Locate the cell with the specified text and output its (X, Y) center coordinate. 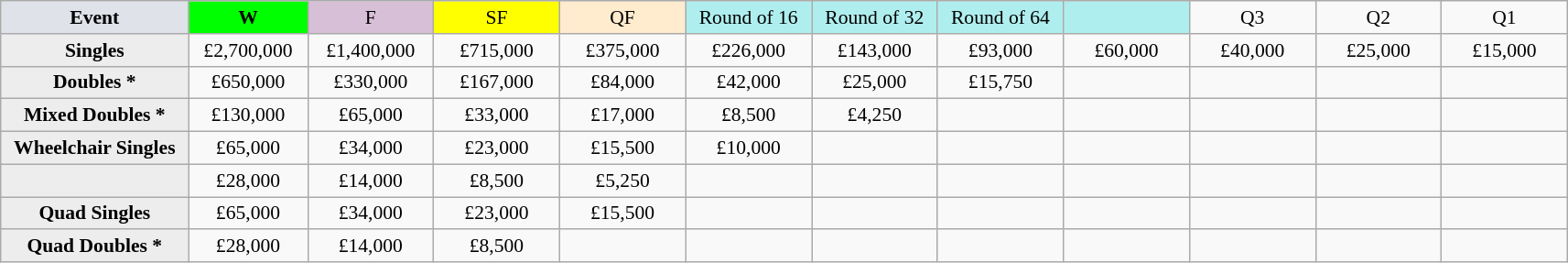
F (371, 17)
Quad Singles (95, 214)
£42,000 (749, 82)
£60,000 (1127, 50)
£33,000 (497, 115)
£650,000 (248, 82)
£40,000 (1252, 50)
£715,000 (497, 50)
£375,000 (622, 50)
Quad Doubles * (95, 247)
£84,000 (622, 82)
Mixed Doubles * (95, 115)
Wheelchair Singles (95, 148)
£10,000 (749, 148)
£4,250 (874, 115)
Round of 16 (749, 17)
£17,000 (622, 115)
Event (95, 17)
£93,000 (1000, 50)
Q1 (1505, 17)
£15,000 (1505, 50)
Singles (95, 50)
£1,400,000 (371, 50)
£330,000 (371, 82)
QF (622, 17)
Round of 64 (1000, 17)
Round of 32 (874, 17)
£15,750 (1000, 82)
£226,000 (749, 50)
£2,700,000 (248, 50)
£5,250 (622, 181)
Q3 (1252, 17)
Q2 (1379, 17)
£167,000 (497, 82)
Doubles * (95, 82)
W (248, 17)
SF (497, 17)
£143,000 (874, 50)
£130,000 (248, 115)
